Scan for the cell matching the given text and deliver its (x, y) coordinate at center. 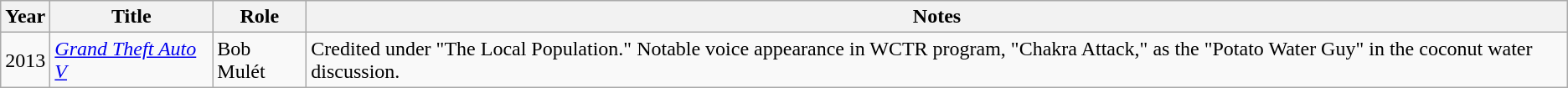
Role (260, 17)
Title (132, 17)
Bob Mulét (260, 60)
Notes (936, 17)
2013 (25, 60)
Grand Theft Auto V (132, 60)
Year (25, 17)
